Determine the [X, Y] coordinate at the center of the cell enclosing the given text.  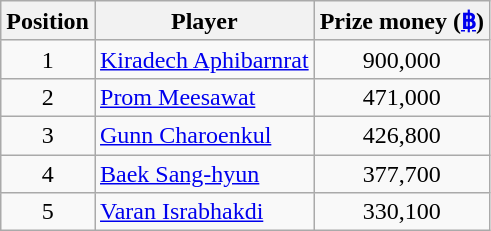
Position [48, 21]
4 [48, 173]
5 [48, 212]
Prom Meesawat [204, 97]
Prize money (฿) [402, 21]
Baek Sang-hyun [204, 173]
471,000 [402, 97]
2 [48, 97]
Kiradech Aphibarnrat [204, 59]
Gunn Charoenkul [204, 135]
426,800 [402, 135]
1 [48, 59]
377,700 [402, 173]
330,100 [402, 212]
900,000 [402, 59]
Varan Israbhakdi [204, 212]
3 [48, 135]
Player [204, 21]
